Identify which cell holds the provided text, then report its (x, y) central coordinate. 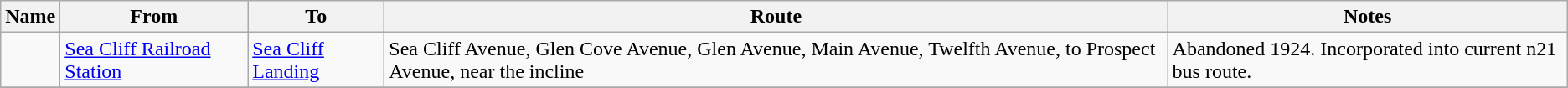
Sea Cliff Avenue, Glen Cove Avenue, Glen Avenue, Main Avenue, Twelfth Avenue, to Prospect Avenue, near the incline (776, 60)
Notes (1367, 17)
Name (30, 17)
To (317, 17)
Abandoned 1924. Incorporated into current n21 bus route. (1367, 60)
From (154, 17)
Route (776, 17)
Sea Cliff Landing (317, 60)
Sea Cliff Railroad Station (154, 60)
